Extract the (x, y) coordinate from the center of the cell holding the provided text.  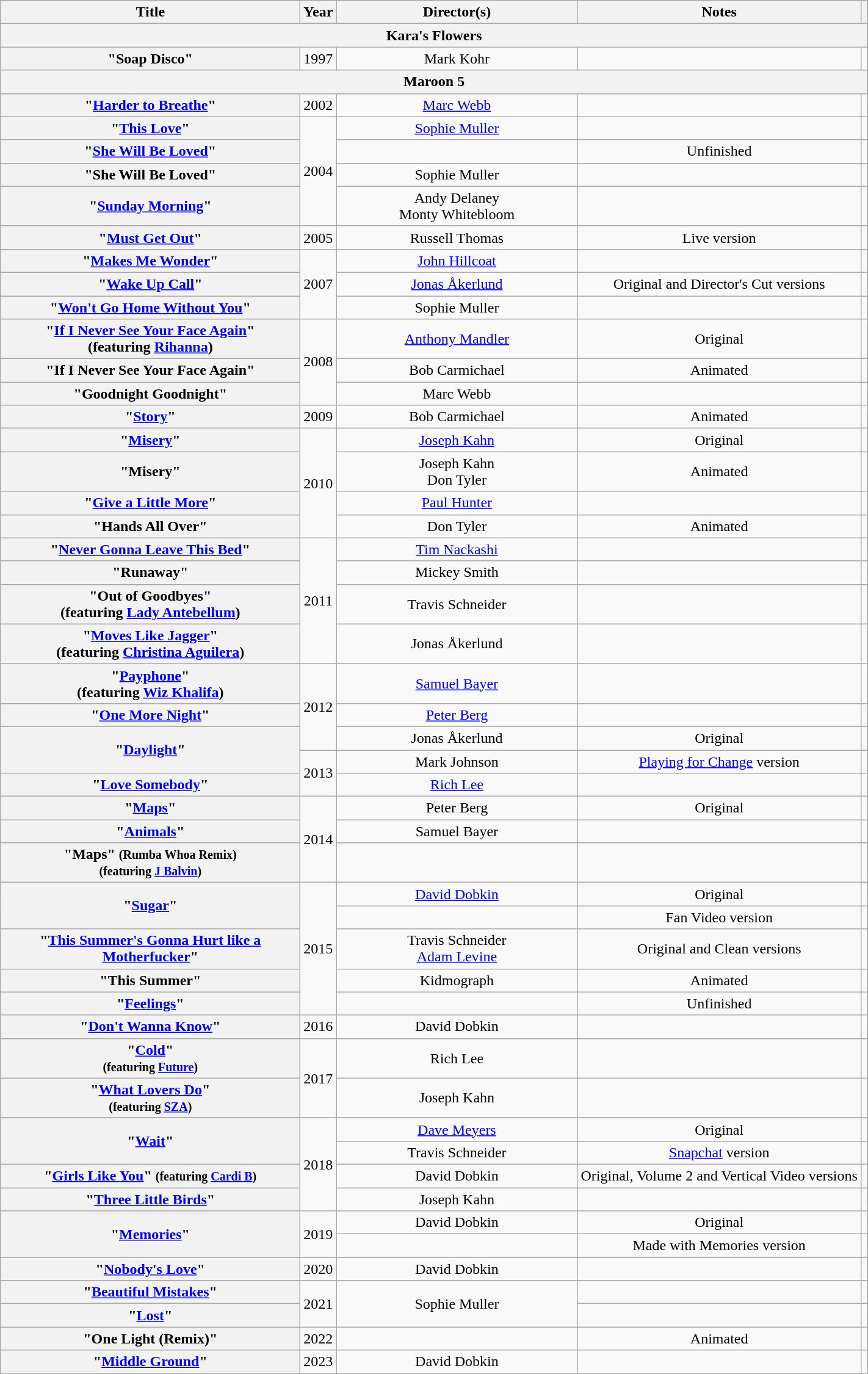
"Love Somebody" (150, 785)
"Wait" (150, 1141)
2013 (319, 773)
"Middle Ground" (150, 1362)
"Payphone"(featuring Wiz Khalifa) (150, 684)
"Must Get Out" (150, 237)
"Makes Me Wonder" (150, 261)
"Give a Little More" (150, 503)
2005 (319, 237)
"Animals" (150, 831)
"Harder to Breathe" (150, 105)
2015 (319, 949)
"Goodnight Goodnight" (150, 394)
"Wake Up Call" (150, 284)
Playing for Change version (719, 761)
2010 (319, 483)
2016 (319, 1027)
John Hillcoat (457, 261)
2007 (319, 284)
Russell Thomas (457, 237)
"Runaway" (150, 573)
Fan Video version (719, 917)
"This Summer's Gonna Hurt like a Motherfucker" (150, 949)
Notes (719, 12)
"Cold" (featuring Future) (150, 1058)
2009 (319, 417)
Maroon 5 (435, 82)
Paul Hunter (457, 503)
Live version (719, 237)
Anthony Mandler (457, 339)
"If I Never See Your Face Again" (150, 371)
"Feelings" (150, 1003)
Travis SchneiderAdam Levine (457, 949)
"Maps" (150, 808)
2012 (319, 707)
"Won't Go Home Without You" (150, 307)
"Hands All Over" (150, 526)
Mark Johnson (457, 761)
"Lost" (150, 1315)
Kara's Flowers (435, 35)
Original, Volume 2 and Vertical Video versions (719, 1176)
Tim Nackashi (457, 549)
Mark Kohr (457, 59)
"Moves Like Jagger" (featuring Christina Aguilera) (150, 643)
"Girls Like You" (featuring Cardi B) (150, 1176)
"Memories" (150, 1234)
Snapchat version (719, 1152)
"Never Gonna Leave This Bed" (150, 549)
"This Summer" (150, 980)
"What Lovers Do" (featuring SZA) (150, 1097)
2008 (319, 363)
Andy DelaneyMonty Whitebloom (457, 206)
Original and Clean versions (719, 949)
2020 (319, 1269)
"Daylight" (150, 750)
"Soap Disco" (150, 59)
"Out of Goodbyes"(featuring Lady Antebellum) (150, 604)
2011 (319, 601)
2017 (319, 1078)
2022 (319, 1339)
"Maps" (Rumba Whoa Remix) (featuring J Balvin) (150, 863)
2021 (319, 1304)
Joseph KahnDon Tyler (457, 471)
Title (150, 12)
"Story" (150, 417)
Year (319, 12)
2004 (319, 171)
2002 (319, 105)
"Don't Wanna Know" (150, 1027)
Dave Meyers (457, 1129)
"One Light (Remix)" (150, 1339)
"Three Little Birds" (150, 1199)
Made with Memories version (719, 1246)
1997 (319, 59)
"This Love" (150, 128)
2014 (319, 840)
"Nobody's Love" (150, 1269)
"Sugar" (150, 906)
2023 (319, 1362)
Director(s) (457, 12)
Don Tyler (457, 526)
"Beautiful Mistakes" (150, 1292)
2018 (319, 1164)
"One More Night" (150, 715)
2019 (319, 1234)
"Sunday Morning" (150, 206)
Mickey Smith (457, 573)
Kidmograph (457, 980)
Original and Director's Cut versions (719, 284)
"If I Never See Your Face Again" (featuring Rihanna) (150, 339)
